Determine the (X, Y) coordinate at the center of the cell enclosing the given text.  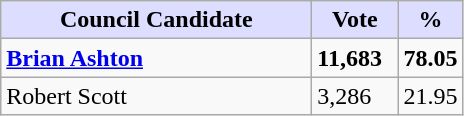
11,683 (355, 58)
% (430, 20)
Robert Scott (156, 96)
78.05 (430, 58)
Council Candidate (156, 20)
21.95 (430, 96)
Brian Ashton (156, 58)
Vote (355, 20)
3,286 (355, 96)
